Search for the cell housing the specified text and yield its [X, Y] center coordinate. 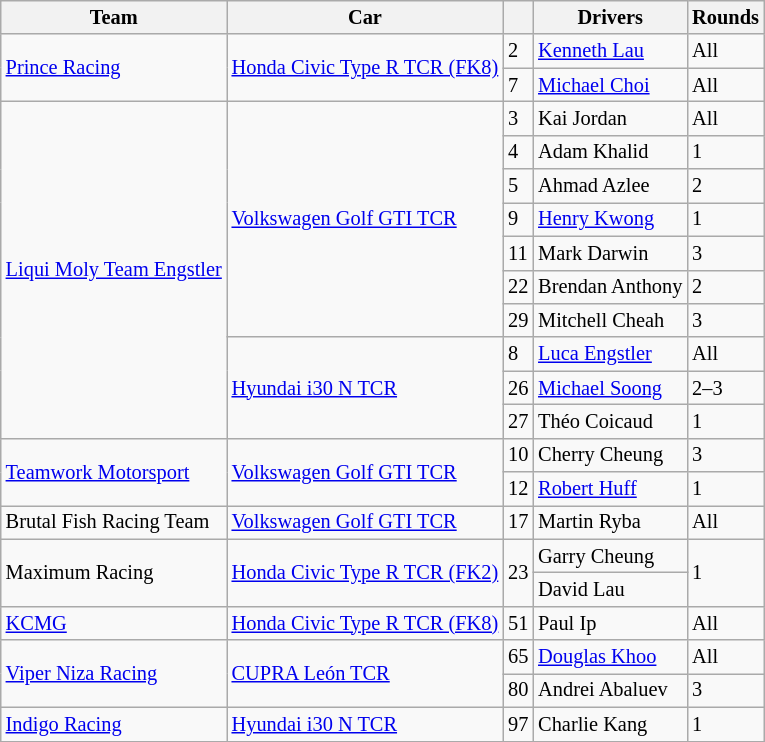
Indigo Racing [114, 724]
51 [518, 623]
Mark Darwin [610, 253]
CUPRA León TCR [366, 674]
Brutal Fish Racing Team [114, 522]
Paul Ip [610, 623]
Team [114, 17]
Rounds [726, 17]
Honda Civic Type R TCR (FK2) [366, 572]
Charlie Kang [610, 724]
Prince Racing [114, 68]
Viper Niza Racing [114, 674]
10 [518, 455]
80 [518, 690]
Kenneth Lau [610, 51]
Adam Khalid [610, 152]
Cherry Cheung [610, 455]
7 [518, 85]
Michael Choi [610, 85]
David Lau [610, 589]
Henry Kwong [610, 219]
8 [518, 354]
Martin Ryba [610, 522]
5 [518, 186]
Andrei Abaluev [610, 690]
27 [518, 421]
Teamwork Motorsport [114, 472]
22 [518, 287]
Douglas Khoo [610, 657]
17 [518, 522]
9 [518, 219]
4 [518, 152]
26 [518, 388]
97 [518, 724]
Drivers [610, 17]
KCMG [114, 623]
Brendan Anthony [610, 287]
29 [518, 320]
Mitchell Cheah [610, 320]
Liqui Moly Team Engstler [114, 270]
11 [518, 253]
65 [518, 657]
Michael Soong [610, 388]
23 [518, 572]
2–3 [726, 388]
Car [366, 17]
Luca Engstler [610, 354]
Robert Huff [610, 489]
12 [518, 489]
Garry Cheung [610, 556]
Kai Jordan [610, 118]
Maximum Racing [114, 572]
Théo Coicaud [610, 421]
Ahmad Azlee [610, 186]
